Return [x, y] of the center of cell containing provided text 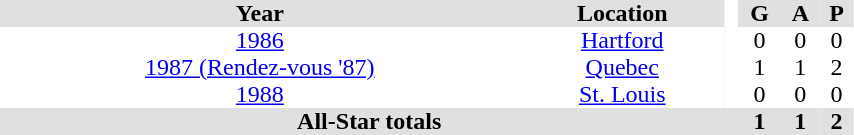
Location [622, 14]
Quebec [622, 68]
1987 (Rendez-vous '87) [260, 68]
Year [260, 14]
St. Louis [622, 94]
1986 [260, 40]
1988 [260, 94]
G [759, 14]
Hartford [622, 40]
A [800, 14]
All-Star totals [369, 122]
P [836, 14]
